Capture the cell that displays the provided text and extract its [X, Y] central coordinate. 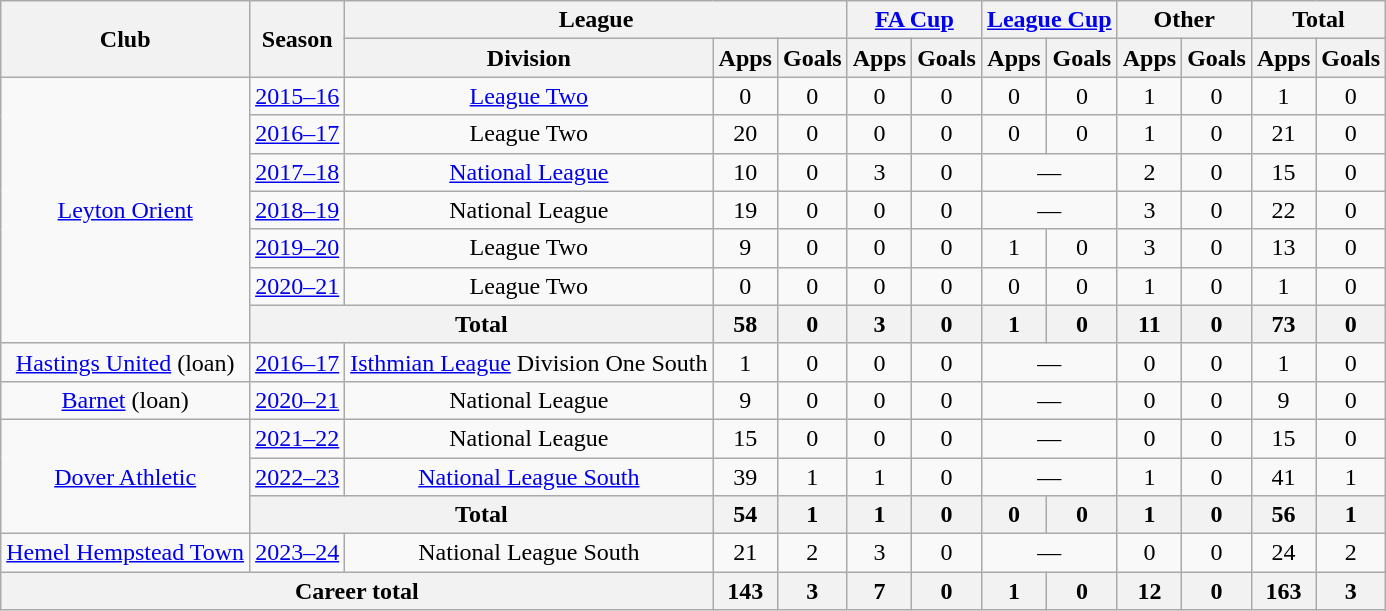
Hemel Hempstead Town [126, 553]
39 [745, 477]
Season [298, 39]
54 [745, 515]
League Cup [1049, 20]
41 [1283, 477]
7 [879, 591]
Career total [357, 591]
73 [1283, 324]
10 [745, 172]
2023–24 [298, 553]
Division [529, 58]
Barnet (loan) [126, 400]
12 [1149, 591]
FA Cup [914, 20]
56 [1283, 515]
Hastings United (loan) [126, 362]
2021–22 [298, 438]
58 [745, 324]
Dover Athletic [126, 476]
143 [745, 591]
2018–19 [298, 210]
League [596, 20]
13 [1283, 248]
22 [1283, 210]
2019–20 [298, 248]
Isthmian League Division One South [529, 362]
163 [1283, 591]
Club [126, 39]
Leyton Orient [126, 210]
Other [1184, 20]
20 [745, 134]
24 [1283, 553]
2015–16 [298, 96]
2022–23 [298, 477]
11 [1149, 324]
2017–18 [298, 172]
19 [745, 210]
